Output the (X, Y) coordinate of the center of the cell containing the given text.  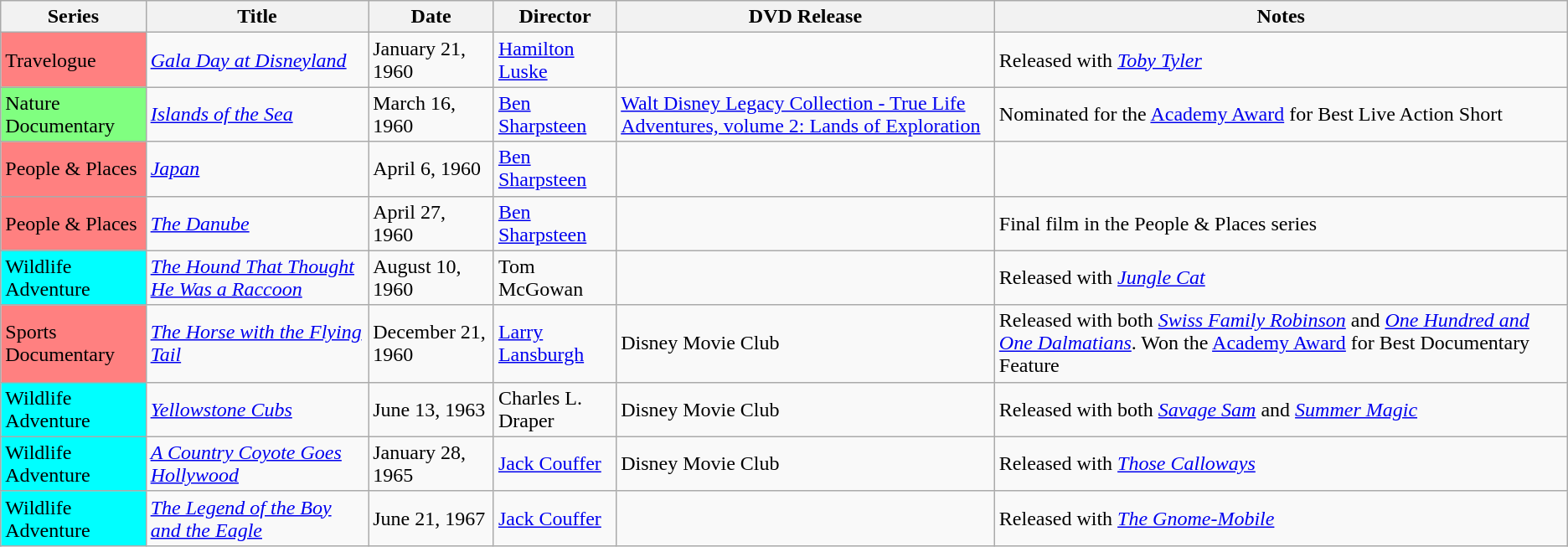
Nature Documentary (74, 114)
April 27, 1960 (431, 223)
Tom McGowan (554, 278)
The Danube (257, 223)
Released with both Swiss Family Robinson and One Hundred and One Dalmatians. Won the Academy Award for Best Documentary Feature (1281, 343)
Notes (1281, 17)
Travelogue (74, 60)
Gala Day at Disneyland (257, 60)
March 16, 1960 (431, 114)
Larry Lansburgh (554, 343)
April 6, 1960 (431, 169)
Japan (257, 169)
Series (74, 17)
Date (431, 17)
Final film in the People & Places series (1281, 223)
Sports Documentary (74, 343)
Yellowstone Cubs (257, 409)
Walt Disney Legacy Collection - True Life Adventures, volume 2: Lands of Exploration (806, 114)
Islands of the Sea (257, 114)
June 21, 1967 (431, 518)
Hamilton Luske (554, 60)
Nominated for the Academy Award for Best Live Action Short (1281, 114)
August 10, 1960 (431, 278)
Director (554, 17)
Released with Jungle Cat (1281, 278)
Released with Toby Tyler (1281, 60)
The Legend of the Boy and the Eagle (257, 518)
Released with The Gnome-Mobile (1281, 518)
Charles L. Draper (554, 409)
Title (257, 17)
DVD Release (806, 17)
The Horse with the Flying Tail (257, 343)
January 21, 1960 (431, 60)
December 21, 1960 (431, 343)
The Hound That Thought He Was a Raccoon (257, 278)
June 13, 1963 (431, 409)
Released with both Savage Sam and Summer Magic (1281, 409)
Released with Those Calloways (1281, 464)
January 28, 1965 (431, 464)
A Country Coyote Goes Hollywood (257, 464)
